Capture the cell that displays the provided text and extract its (x, y) central coordinate. 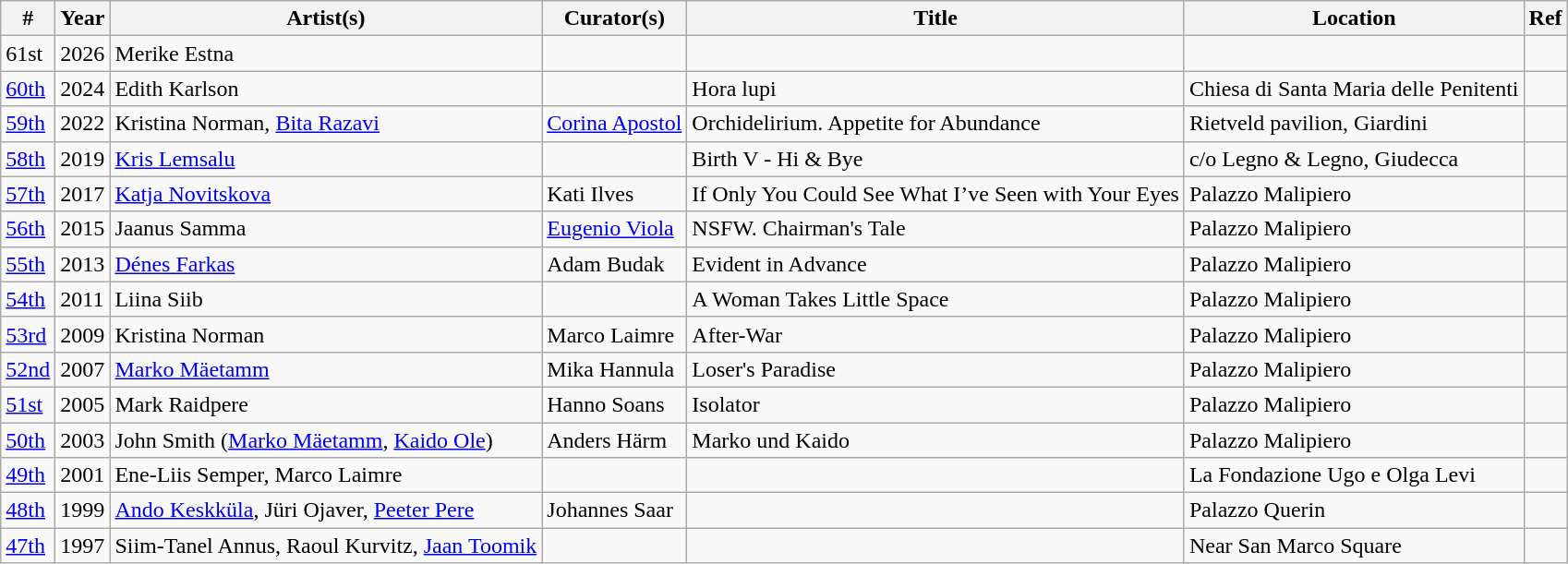
58th (28, 159)
# (28, 18)
La Fondazione Ugo e Olga Levi (1354, 475)
Katja Novitskova (326, 194)
55th (28, 264)
Birth V - Hi & Bye (936, 159)
48th (28, 510)
Year (83, 18)
Anders Härm (615, 440)
1999 (83, 510)
49th (28, 475)
Dénes Farkas (326, 264)
Curator(s) (615, 18)
54th (28, 299)
Ref (1546, 18)
61st (28, 54)
Ene-Liis Semper, Marco Laimre (326, 475)
2005 (83, 404)
Chiesa di Santa Maria delle Penitenti (1354, 89)
Palazzo Querin (1354, 510)
Evident in Advance (936, 264)
2026 (83, 54)
Kristina Norman, Bita Razavi (326, 124)
Kati Ilves (615, 194)
Mika Hannula (615, 369)
Isolator (936, 404)
Ando Keskküla, Jüri Ojaver, Peeter Pere (326, 510)
2022 (83, 124)
Eugenio Viola (615, 229)
1997 (83, 546)
Marko und Kaido (936, 440)
If Only You Could See What I’ve Seen with Your Eyes (936, 194)
2007 (83, 369)
Loser's Paradise (936, 369)
Near San Marco Square (1354, 546)
Mark Raidpere (326, 404)
2001 (83, 475)
NSFW. Chairman's Tale (936, 229)
52nd (28, 369)
Location (1354, 18)
Rietveld pavilion, Giardini (1354, 124)
Siim-Tanel Annus, Raoul Kurvitz, Jaan Toomik (326, 546)
57th (28, 194)
Corina Apostol (615, 124)
Johannes Saar (615, 510)
50th (28, 440)
Jaanus Samma (326, 229)
Title (936, 18)
Edith Karlson (326, 89)
2011 (83, 299)
After-War (936, 334)
59th (28, 124)
A Woman Takes Little Space (936, 299)
Kris Lemsalu (326, 159)
56th (28, 229)
Adam Budak (615, 264)
Merike Estna (326, 54)
51st (28, 404)
53rd (28, 334)
Artist(s) (326, 18)
c/o Legno & Legno, Giudecca (1354, 159)
2013 (83, 264)
Hora lupi (936, 89)
2009 (83, 334)
2019 (83, 159)
Liina Siib (326, 299)
2017 (83, 194)
2003 (83, 440)
60th (28, 89)
Marco Laimre (615, 334)
2015 (83, 229)
Hanno Soans (615, 404)
Marko Mäetamm (326, 369)
Kristina Norman (326, 334)
Orchidelirium. Appetite for Abundance (936, 124)
2024 (83, 89)
47th (28, 546)
John Smith (Marko Mäetamm, Kaido Ole) (326, 440)
